Pinpoint the cell where the given text exists, returning its (X, Y) midpoint coordinate. 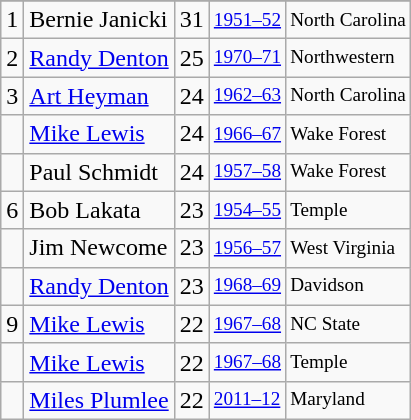
Paul Schmidt (99, 172)
1968–69 (247, 286)
25 (192, 58)
Bernie Janicki (99, 20)
2011–12 (247, 400)
1970–71 (247, 58)
6 (12, 210)
1966–67 (247, 134)
1962–63 (247, 96)
1 (12, 20)
Davidson (348, 286)
1951–52 (247, 20)
2 (12, 58)
Northwestern (348, 58)
Jim Newcome (99, 248)
31 (192, 20)
Maryland (348, 400)
Miles Plumlee (99, 400)
Bob Lakata (99, 210)
1956–57 (247, 248)
NC State (348, 324)
West Virginia (348, 248)
1957–58 (247, 172)
1954–55 (247, 210)
Art Heyman (99, 96)
3 (12, 96)
9 (12, 324)
